Pinpoint the cell where the given text exists, returning its (x, y) midpoint coordinate. 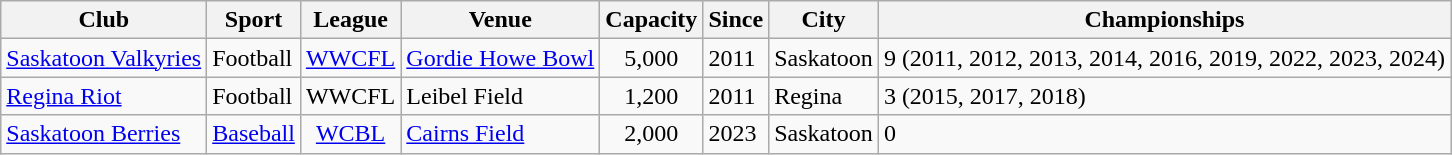
9 (2011, 2012, 2013, 2014, 2016, 2019, 2022, 2023, 2024) (1164, 58)
League (350, 20)
Cairns Field (500, 134)
3 (2015, 2017, 2018) (1164, 96)
City (824, 20)
Saskatoon Valkyries (104, 58)
Capacity (652, 20)
WCBL (350, 134)
Regina Riot (104, 96)
Club (104, 20)
1,200 (652, 96)
Since (736, 20)
2,000 (652, 134)
Championships (1164, 20)
Baseball (254, 134)
5,000 (652, 58)
Regina (824, 96)
Leibel Field (500, 96)
Gordie Howe Bowl (500, 58)
Sport (254, 20)
2023 (736, 134)
Saskatoon Berries (104, 134)
Venue (500, 20)
0 (1164, 134)
